Search for the cell housing the specified text and yield its [x, y] center coordinate. 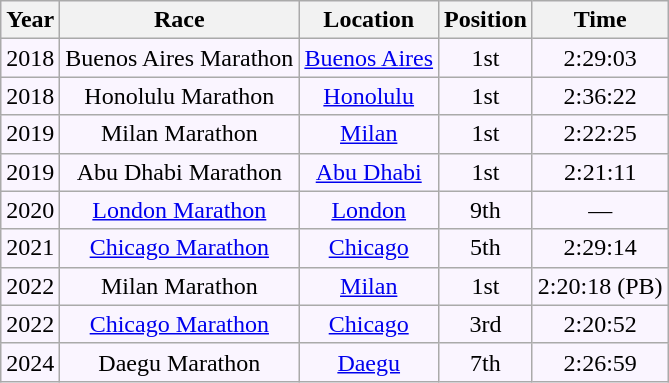
— [600, 210]
Location [369, 20]
2:21:11 [600, 172]
Daegu [369, 362]
2:22:25 [600, 134]
Abu Dhabi [369, 172]
Buenos Aires Marathon [180, 58]
2:26:59 [600, 362]
London [369, 210]
Time [600, 20]
Position [486, 20]
2020 [30, 210]
Daegu Marathon [180, 362]
7th [486, 362]
Year [30, 20]
Honolulu Marathon [180, 96]
2024 [30, 362]
2:36:22 [600, 96]
Honolulu [369, 96]
2021 [30, 248]
2:20:18 (PB) [600, 286]
2:29:14 [600, 248]
Abu Dhabi Marathon [180, 172]
Race [180, 20]
9th [486, 210]
2:29:03 [600, 58]
3rd [486, 324]
London Marathon [180, 210]
5th [486, 248]
2:20:52 [600, 324]
Buenos Aires [369, 58]
